Search for the cell housing the specified text and yield its (X, Y) center coordinate. 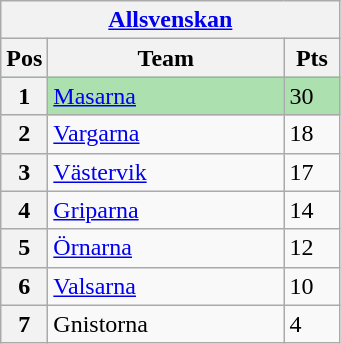
17 (312, 172)
Allsvenskan (170, 20)
5 (24, 248)
12 (312, 248)
Team (166, 58)
Västervik (166, 172)
Örnarna (166, 248)
Valsarna (166, 286)
2 (24, 134)
Vargarna (166, 134)
Pos (24, 58)
Gnistorna (166, 324)
3 (24, 172)
30 (312, 96)
Pts (312, 58)
Masarna (166, 96)
Griparna (166, 210)
1 (24, 96)
18 (312, 134)
14 (312, 210)
7 (24, 324)
10 (312, 286)
6 (24, 286)
